Identify which cell holds the provided text, then report its (X, Y) central coordinate. 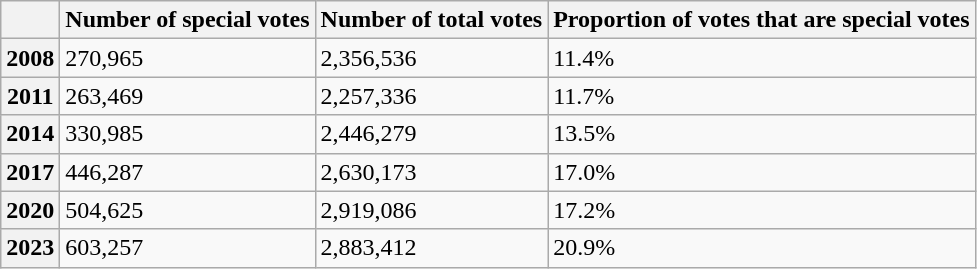
330,985 (188, 134)
17.0% (762, 172)
2020 (30, 210)
504,625 (188, 210)
2011 (30, 96)
11.7% (762, 96)
603,257 (188, 248)
2017 (30, 172)
270,965 (188, 58)
2014 (30, 134)
2,446,279 (432, 134)
263,469 (188, 96)
11.4% (762, 58)
2,919,086 (432, 210)
2,883,412 (432, 248)
20.9% (762, 248)
Number of special votes (188, 20)
17.2% (762, 210)
13.5% (762, 134)
Number of total votes (432, 20)
446,287 (188, 172)
2,630,173 (432, 172)
2023 (30, 248)
2,257,336 (432, 96)
Proportion of votes that are special votes (762, 20)
2,356,536 (432, 58)
2008 (30, 58)
